Return the [X, Y] coordinate for the center point of the cell that contains the specified text.  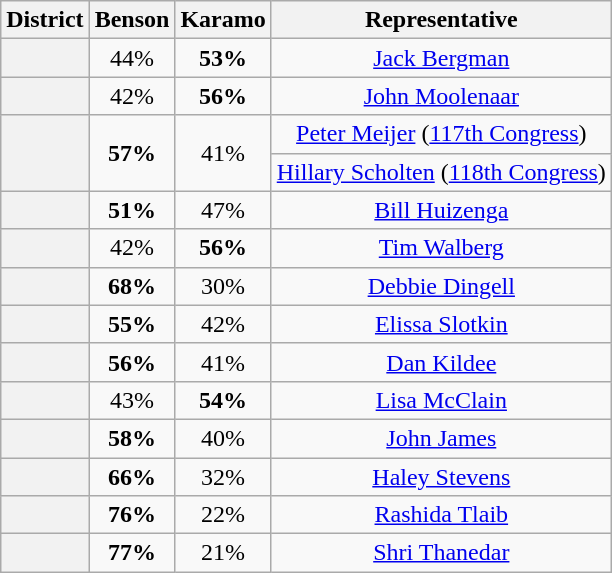
Benson [132, 20]
Representative [441, 20]
Rashida Tlaib [441, 515]
32% [223, 477]
55% [132, 324]
Hillary Scholten (118th Congress) [441, 172]
53% [223, 58]
Elissa Slotkin [441, 324]
66% [132, 477]
51% [132, 210]
John James [441, 438]
Debbie Dingell [441, 286]
76% [132, 515]
Dan Kildee [441, 362]
Bill Huizenga [441, 210]
Peter Meijer (117th Congress) [441, 134]
Shri Thanedar [441, 553]
21% [223, 553]
John Moolenaar [441, 96]
77% [132, 553]
30% [223, 286]
Jack Bergman [441, 58]
22% [223, 515]
Lisa McClain [441, 400]
43% [132, 400]
58% [132, 438]
57% [132, 153]
District [45, 20]
Tim Walberg [441, 248]
68% [132, 286]
47% [223, 210]
40% [223, 438]
44% [132, 58]
54% [223, 400]
Karamo [223, 20]
Haley Stevens [441, 477]
